Return the (x, y) coordinate for the center point of the cell that contains the specified text.  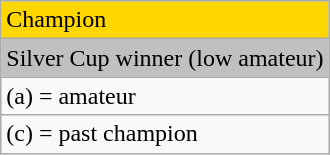
(c) = past champion (165, 134)
(a) = amateur (165, 96)
Silver Cup winner (low amateur) (165, 58)
Champion (165, 20)
